From the cell containing the given text, extract its center point as (X, Y) coordinate. 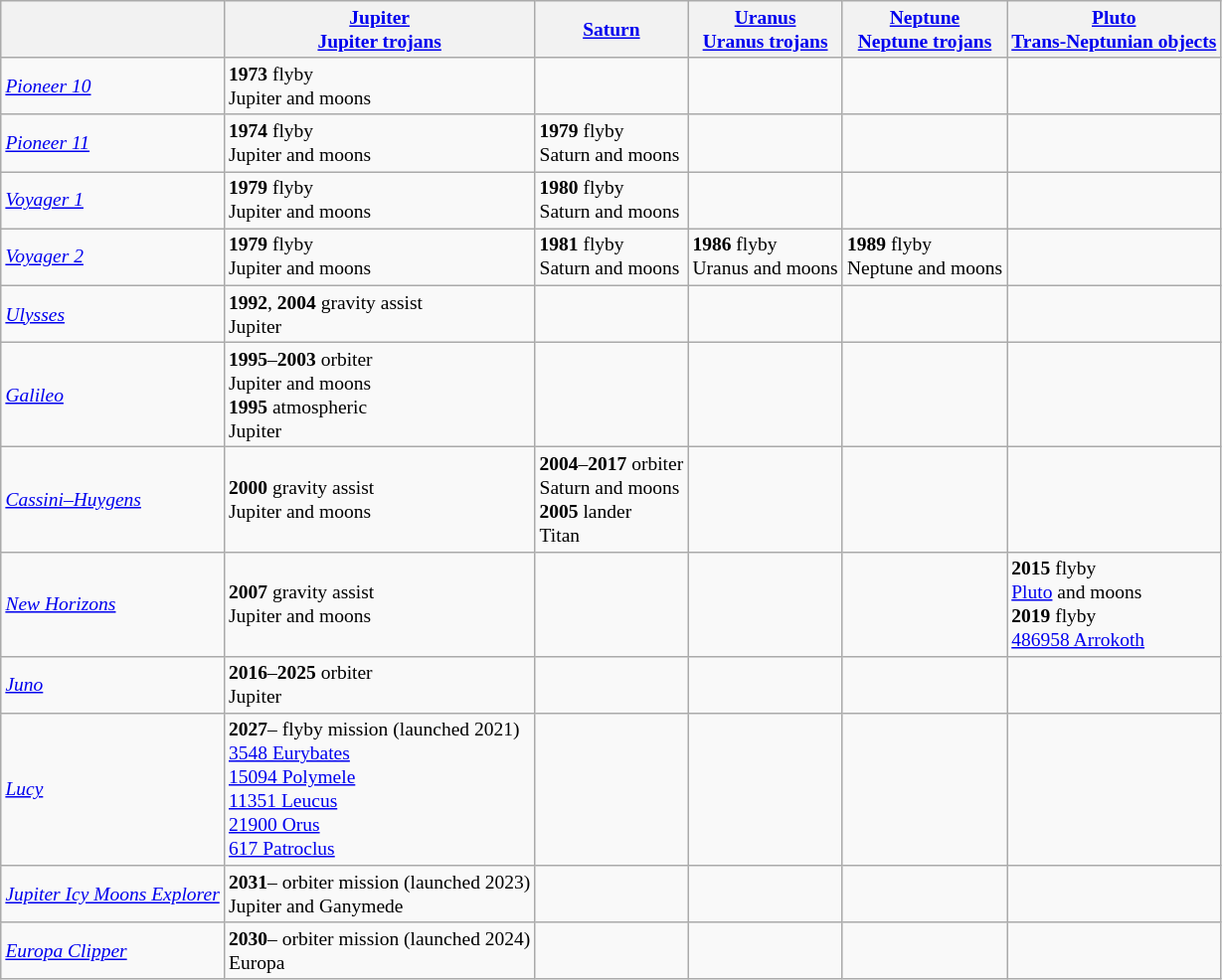
Jupiter Icy Moons Explorer (113, 895)
Voyager 2 (113, 256)
Pluto Trans-Neptunian objects (1114, 30)
1973 flyby Jupiter and moons (380, 85)
Pioneer 10 (113, 85)
Galileo (113, 394)
Saturn (611, 30)
Voyager 1 (113, 201)
2027– flyby mission (launched 2021) 3548 Eurybates 15094 Polymele 11351 Leucus 21900 Orus 617 Patroclus (380, 789)
1989 flyby Neptune and moons (925, 256)
2004–2017 orbiter Saturn and moons 2005 lander Titan (611, 499)
1981 flyby Saturn and moons (611, 256)
2000 gravity assist Jupiter and moons (380, 499)
1974 flyby Jupiter and moons (380, 143)
Cassini–Huygens (113, 499)
Lucy (113, 789)
Europa Clipper (113, 950)
New Horizons (113, 604)
Jupiter Jupiter trojans (380, 30)
Juno (113, 684)
Neptune Neptune trojans (925, 30)
1980 flyby Saturn and moons (611, 201)
Uranus Uranus trojans (766, 30)
2016–2025 orbiter Jupiter (380, 684)
2030– orbiter mission (launched 2024) Europa (380, 950)
1992, 2004 gravity assist Jupiter (380, 314)
Pioneer 11 (113, 143)
1986 flyby Uranus and moons (766, 256)
1979 flyby Saturn and moons (611, 143)
2031– orbiter mission (launched 2023) Jupiter and Ganymede (380, 895)
2007 gravity assist Jupiter and moons (380, 604)
Ulysses (113, 314)
1995–2003 orbiter Jupiter and moons 1995 atmospheric Jupiter (380, 394)
2015 flyby Pluto and moons2019 flyby 486958 Arrokoth (1114, 604)
